Extract the [X, Y] coordinate from the center of the cell holding the provided text.  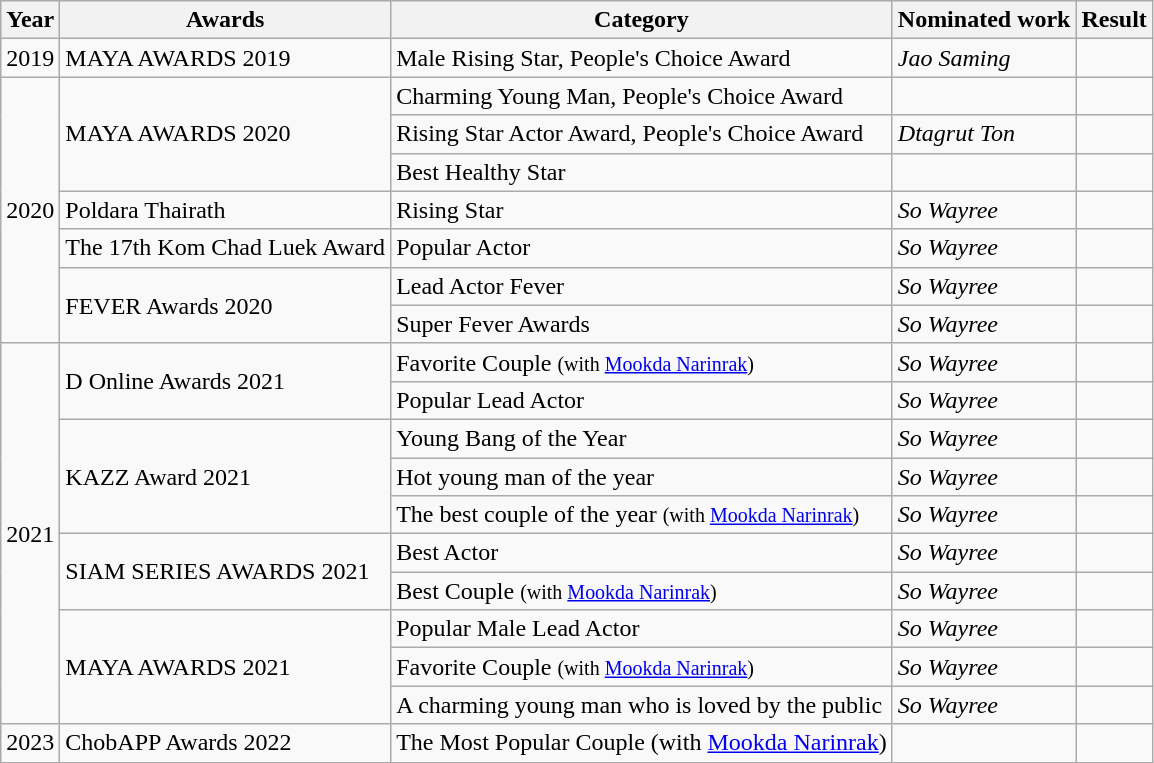
2023 [30, 743]
Nominated work [984, 20]
Best Couple (with Mookda Narinrak) [642, 591]
MAYA AWARDS 2019 [226, 58]
Poldara Thairath [226, 210]
Rising Star [642, 210]
Best Healthy Star [642, 172]
Young Bang of the Year [642, 438]
ChobAPP Awards 2022 [226, 743]
Awards [226, 20]
Male Rising Star, People's Choice Award [642, 58]
Year [30, 20]
Lead Actor Fever [642, 286]
MAYA AWARDS 2021 [226, 667]
Category [642, 20]
Popular Actor [642, 248]
Popular Male Lead Actor [642, 629]
Charming Young Man, People's Choice Award [642, 96]
Popular Lead Actor [642, 400]
The best couple of the year (with Mookda Narinrak) [642, 515]
Jao Saming [984, 58]
Super Fever Awards [642, 324]
Best Actor [642, 553]
2020 [30, 210]
SIAM SERIES AWARDS 2021 [226, 572]
The 17th Kom Chad Luek Award [226, 248]
D Online Awards 2021 [226, 381]
2019 [30, 58]
A charming young man who is loved by the public [642, 705]
KAZZ Award 2021 [226, 476]
MAYA AWARDS 2020 [226, 134]
FEVER Awards 2020 [226, 305]
2021 [30, 534]
The Most Popular Couple (with Mookda Narinrak) [642, 743]
Result [1114, 20]
Rising Star Actor Award, People's Choice Award [642, 134]
Dtagrut Ton [984, 134]
Hot young man of the year [642, 477]
